From the cell containing the given text, extract its center point as (X, Y) coordinate. 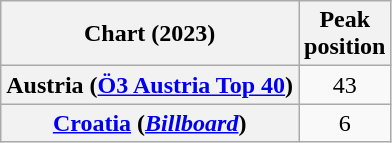
6 (345, 123)
Croatia (Billboard) (150, 123)
43 (345, 85)
Chart (2023) (150, 34)
Peakposition (345, 34)
Austria (Ö3 Austria Top 40) (150, 85)
